Provide the [X, Y] coordinate of the cell's center where the given text is located.  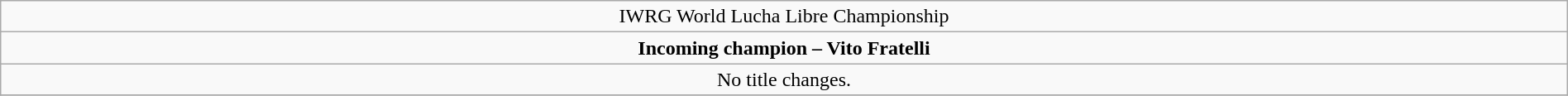
IWRG World Lucha Libre Championship [784, 17]
No title changes. [784, 79]
Incoming champion – Vito Fratelli [784, 48]
